Provide the (X, Y) coordinate of the cell's center where the given text is located.  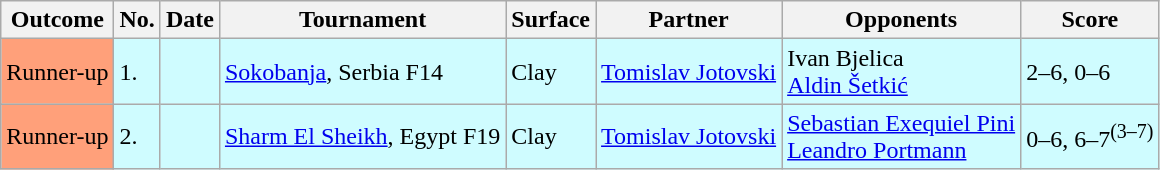
Date (190, 20)
Sokobanja, Serbia F14 (362, 72)
No. (137, 20)
1. (137, 72)
0–6, 6–7(3–7) (1090, 136)
Outcome (58, 20)
2–6, 0–6 (1090, 72)
Score (1090, 20)
Sebastian Exequiel Pini Leandro Portmann (902, 136)
Sharm El Sheikh, Egypt F19 (362, 136)
Opponents (902, 20)
Partner (689, 20)
Surface (551, 20)
Ivan Bjelica Aldin Šetkić (902, 72)
2. (137, 136)
Tournament (362, 20)
